Find where the given text appears and provide that cell's center as (x, y) coordinate. 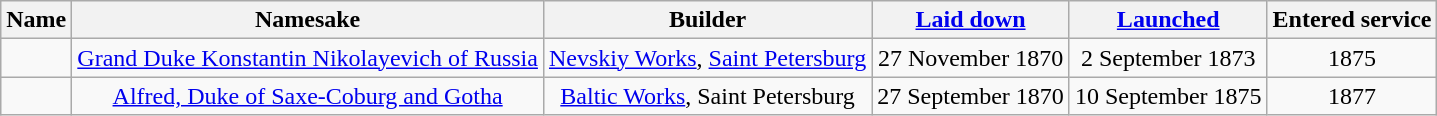
1877 (1352, 96)
Name (36, 20)
Nevskiy Works, Saint Petersburg (707, 58)
2 September 1873 (1168, 58)
Launched (1168, 20)
Builder (707, 20)
10 September 1875 (1168, 96)
1875 (1352, 58)
Alfred, Duke of Saxe-Coburg and Gotha (308, 96)
Entered service (1352, 20)
Baltic Works, Saint Petersburg (707, 96)
27 November 1870 (971, 58)
Namesake (308, 20)
Laid down (971, 20)
27 September 1870 (971, 96)
Grand Duke Konstantin Nikolayevich of Russia (308, 58)
